Scan for the cell matching the given text and deliver its (X, Y) coordinate at center. 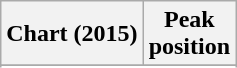
Peak position (189, 34)
Chart (2015) (72, 34)
